Provide the [x, y] coordinate of the cell's center where the given text is located.  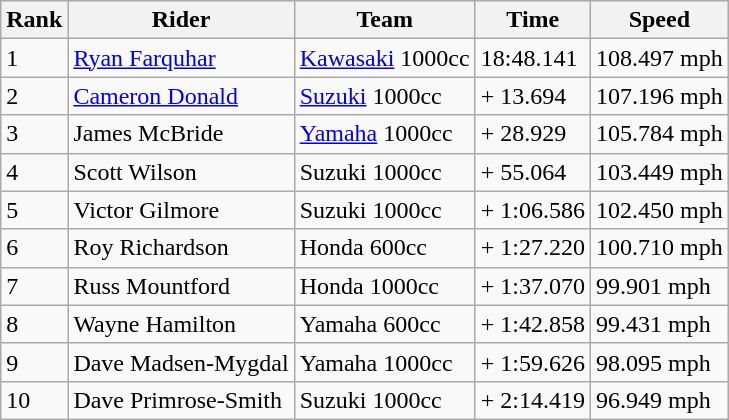
Team [384, 20]
Russ Mountford [181, 286]
99.431 mph [659, 324]
Kawasaki 1000cc [384, 58]
100.710 mph [659, 248]
+ 2:14.419 [532, 400]
+ 1:27.220 [532, 248]
Speed [659, 20]
108.497 mph [659, 58]
James McBride [181, 134]
+ 1:42.858 [532, 324]
+ 13.694 [532, 96]
6 [34, 248]
Roy Richardson [181, 248]
Dave Madsen-Mygdal [181, 362]
Honda 600cc [384, 248]
+ 28.929 [532, 134]
2 [34, 96]
4 [34, 172]
+ 1:37.070 [532, 286]
96.949 mph [659, 400]
18:48.141 [532, 58]
Ryan Farquhar [181, 58]
98.095 mph [659, 362]
Cameron Donald [181, 96]
107.196 mph [659, 96]
8 [34, 324]
102.450 mph [659, 210]
3 [34, 134]
Time [532, 20]
7 [34, 286]
9 [34, 362]
5 [34, 210]
99.901 mph [659, 286]
+ 55.064 [532, 172]
Wayne Hamilton [181, 324]
Victor Gilmore [181, 210]
Yamaha 600cc [384, 324]
Dave Primrose-Smith [181, 400]
Rider [181, 20]
+ 1:06.586 [532, 210]
10 [34, 400]
+ 1:59.626 [532, 362]
Honda 1000cc [384, 286]
105.784 mph [659, 134]
Rank [34, 20]
103.449 mph [659, 172]
1 [34, 58]
Scott Wilson [181, 172]
